Locate the cell with the specified text and output its [X, Y] center coordinate. 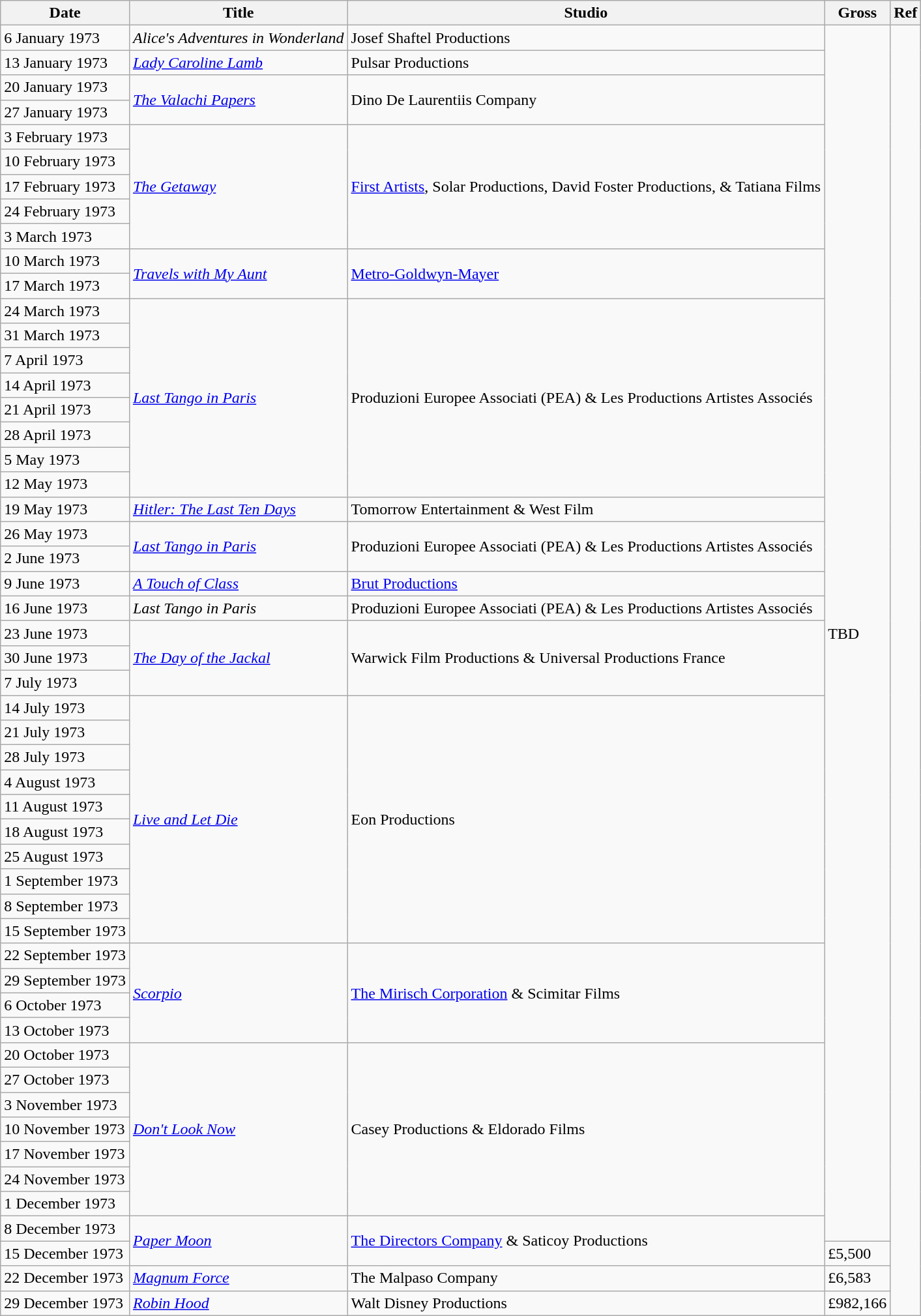
5 May 1973 [65, 460]
3 February 1973 [65, 137]
The Valachi Papers [239, 100]
13 October 1973 [65, 1030]
18 August 1973 [65, 832]
19 May 1973 [65, 509]
11 August 1973 [65, 807]
9 June 1973 [65, 583]
1 December 1973 [65, 1204]
Walt Disney Productions [586, 1303]
First Artists, Solar Productions, David Foster Productions, & Tatiana Films [586, 186]
Title [239, 13]
2 June 1973 [65, 559]
10 February 1973 [65, 162]
£6,583 [858, 1278]
7 July 1973 [65, 682]
Magnum Force [239, 1278]
27 October 1973 [65, 1079]
TBD [858, 634]
Ref [906, 13]
The Malpaso Company [586, 1278]
22 September 1973 [65, 956]
Brut Productions [586, 583]
24 March 1973 [65, 311]
Josef Shaftel Productions [586, 38]
Tomorrow Entertainment & West Film [586, 509]
Alice's Adventures in Wonderland [239, 38]
£982,166 [858, 1303]
20 October 1973 [65, 1055]
30 June 1973 [65, 658]
25 August 1973 [65, 856]
29 December 1973 [65, 1303]
31 March 1973 [65, 336]
The Directors Company & Saticoy Productions [586, 1241]
8 September 1973 [65, 906]
29 September 1973 [65, 980]
14 July 1973 [65, 707]
22 December 1973 [65, 1278]
27 January 1973 [65, 112]
£5,500 [858, 1253]
Studio [586, 13]
The Mirisch Corporation & Scimitar Films [586, 993]
15 December 1973 [65, 1253]
15 September 1973 [65, 931]
3 November 1973 [65, 1105]
Lady Caroline Lamb [239, 63]
1 September 1973 [65, 881]
21 July 1973 [65, 733]
24 February 1973 [65, 211]
21 April 1973 [65, 410]
Eon Productions [586, 819]
The Getaway [239, 186]
23 June 1973 [65, 633]
Robin Hood [239, 1303]
10 March 1973 [65, 261]
The Day of the Jackal [239, 658]
10 November 1973 [65, 1130]
6 October 1973 [65, 1005]
A Touch of Class [239, 583]
7 April 1973 [65, 360]
17 November 1973 [65, 1154]
28 April 1973 [65, 435]
Dino De Laurentiis Company [586, 100]
4 August 1973 [65, 782]
14 April 1973 [65, 385]
28 July 1973 [65, 757]
3 March 1973 [65, 236]
17 March 1973 [65, 285]
Date [65, 13]
26 May 1973 [65, 534]
Paper Moon [239, 1241]
Hitler: The Last Ten Days [239, 509]
17 February 1973 [65, 186]
13 January 1973 [65, 63]
Scorpio [239, 993]
20 January 1973 [65, 87]
Gross [858, 13]
Live and Let Die [239, 819]
Don't Look Now [239, 1129]
24 November 1973 [65, 1179]
16 June 1973 [65, 608]
12 May 1973 [65, 484]
6 January 1973 [65, 38]
Pulsar Productions [586, 63]
Travels with My Aunt [239, 273]
Metro-Goldwyn-Mayer [586, 273]
8 December 1973 [65, 1229]
Casey Productions & Eldorado Films [586, 1129]
Warwick Film Productions & Universal Productions France [586, 658]
